Extract the (X, Y) coordinate from the center of the cell holding the provided text.  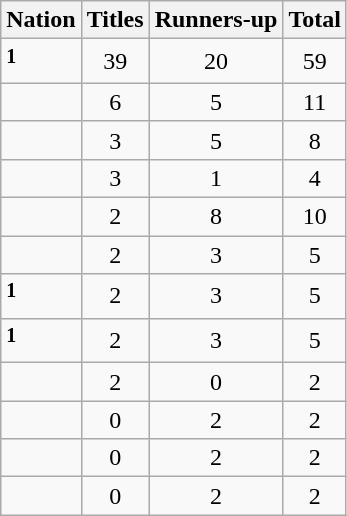
39 (115, 62)
10 (315, 217)
11 (315, 102)
Runners-up (216, 20)
59 (315, 62)
Nation (41, 20)
Total (315, 20)
4 (315, 178)
20 (216, 62)
6 (115, 102)
Titles (115, 20)
